For the text-containing cell, return its midpoint in [x, y] coordinate format. 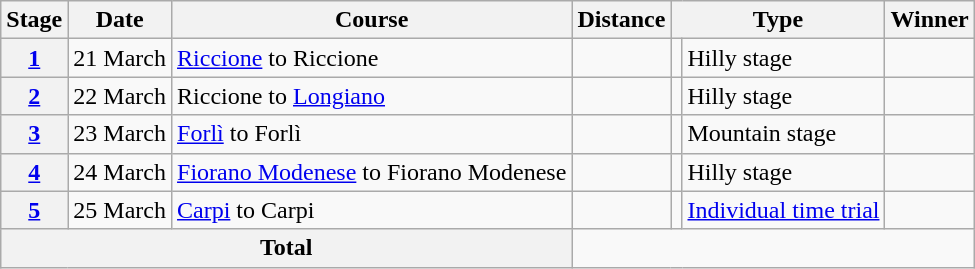
22 March [120, 96]
Fiorano Modenese to Fiorano Modenese [372, 172]
21 March [120, 58]
Date [120, 20]
25 March [120, 210]
Type [778, 20]
Stage [34, 20]
Individual time trial [784, 210]
Carpi to Carpi [372, 210]
5 [34, 210]
Riccione to Longiano [372, 96]
Winner [930, 20]
Mountain stage [784, 134]
Total [286, 248]
3 [34, 134]
1 [34, 58]
Forlì to Forlì [372, 134]
4 [34, 172]
2 [34, 96]
23 March [120, 134]
Course [372, 20]
24 March [120, 172]
Riccione to Riccione [372, 58]
Distance [622, 20]
